Find where the given text appears and provide that cell's center as [X, Y] coordinate. 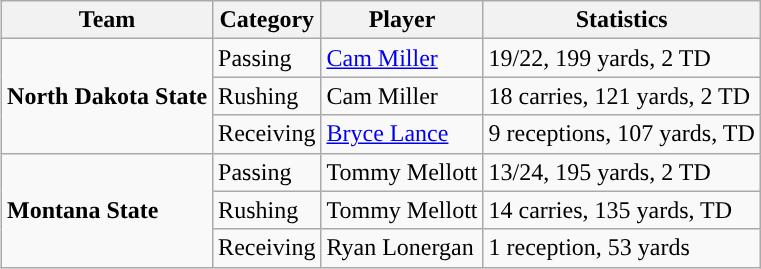
Team [108, 20]
Ryan Lonergan [402, 248]
14 carries, 135 yards, TD [622, 210]
North Dakota State [108, 96]
9 receptions, 107 yards, TD [622, 134]
Category [267, 20]
Player [402, 20]
Statistics [622, 20]
Bryce Lance [402, 134]
13/24, 195 yards, 2 TD [622, 172]
18 carries, 121 yards, 2 TD [622, 96]
1 reception, 53 yards [622, 248]
Montana State [108, 210]
19/22, 199 yards, 2 TD [622, 58]
